Detect which cell encompasses the target text, then output its (X, Y) center coordinate. 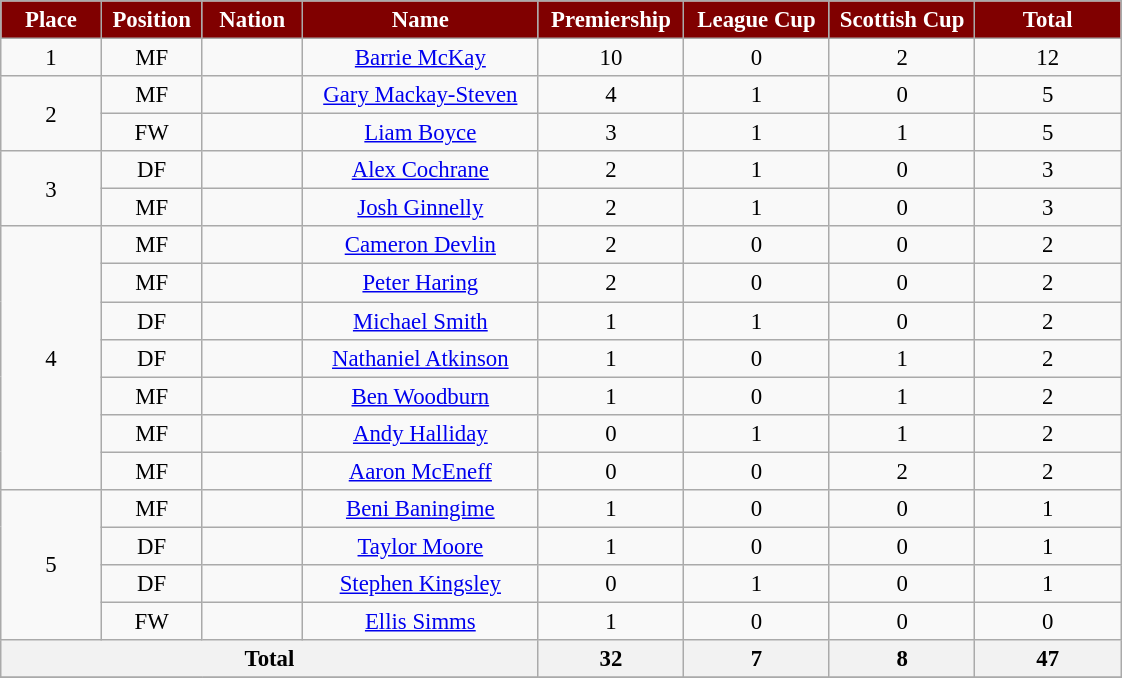
Michael Smith (421, 321)
League Cup (757, 20)
Beni Baningime (421, 509)
7 (757, 659)
Position (152, 20)
Barrie McKay (421, 58)
Gary Mackay-Steven (421, 95)
Name (421, 20)
10 (611, 58)
Peter Haring (421, 283)
Andy Halliday (421, 433)
8 (902, 659)
Nation (252, 20)
Scottish Cup (902, 20)
Ben Woodburn (421, 396)
Josh Ginnelly (421, 208)
47 (1048, 659)
Alex Cochrane (421, 170)
Stephen Kingsley (421, 584)
32 (611, 659)
12 (1048, 58)
Ellis Simms (421, 621)
Aaron McEneff (421, 471)
Premiership (611, 20)
Cameron Devlin (421, 245)
Liam Boyce (421, 133)
Place (52, 20)
Taylor Moore (421, 546)
Nathaniel Atkinson (421, 358)
